Return [X, Y] of the center of cell containing provided text 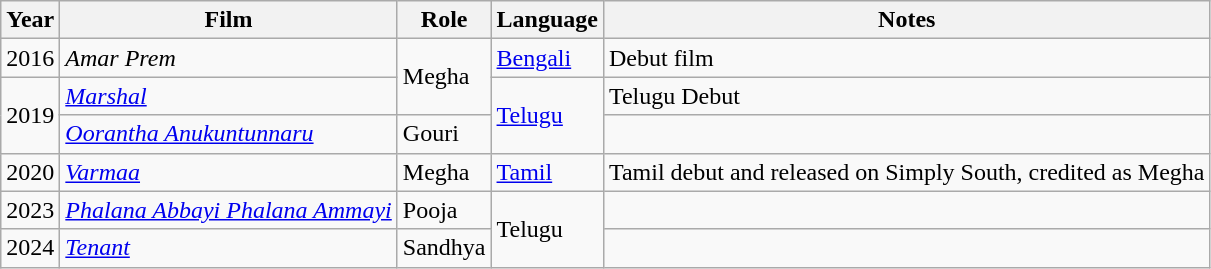
Bengali [547, 58]
Amar Prem [228, 58]
2023 [30, 210]
Tamil [547, 172]
Language [547, 20]
2016 [30, 58]
Year [30, 20]
2020 [30, 172]
Marshal [228, 96]
Varmaa [228, 172]
Notes [906, 20]
Debut film [906, 58]
Tamil debut and released on Simply South, credited as Megha [906, 172]
Oorantha Anukuntunnaru [228, 134]
Pooja [444, 210]
Telugu Debut [906, 96]
2019 [30, 115]
Role [444, 20]
Gouri [444, 134]
Phalana Abbayi Phalana Ammayi [228, 210]
Tenant [228, 248]
Film [228, 20]
2024 [30, 248]
Sandhya [444, 248]
